Scan for the cell matching the given text and deliver its (X, Y) coordinate at center. 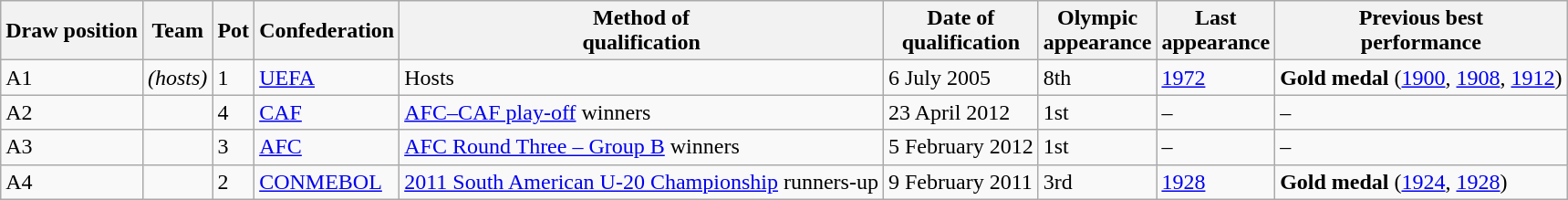
AFC–CAF play-off winners (642, 112)
A4 (72, 182)
A3 (72, 147)
Gold medal (1924, 1928) (1421, 182)
3rd (1097, 182)
8th (1097, 78)
Confederation (327, 31)
A2 (72, 112)
1972 (1216, 78)
Team (177, 31)
2 (234, 182)
CONMEBOL (327, 182)
AFC (327, 147)
Draw position (72, 31)
6 July 2005 (961, 78)
1 (234, 78)
1928 (1216, 182)
Gold medal (1900, 1908, 1912) (1421, 78)
Previous bestperformance (1421, 31)
5 February 2012 (961, 147)
Method ofqualification (642, 31)
Olympicappearance (1097, 31)
9 February 2011 (961, 182)
2011 South American U-20 Championship runners-up (642, 182)
AFC Round Three – Group B winners (642, 147)
A1 (72, 78)
Hosts (642, 78)
4 (234, 112)
23 April 2012 (961, 112)
CAF (327, 112)
Date ofqualification (961, 31)
Pot (234, 31)
3 (234, 147)
Lastappearance (1216, 31)
UEFA (327, 78)
(hosts) (177, 78)
